Extract the (X, Y) coordinate from the center of the cell holding the provided text.  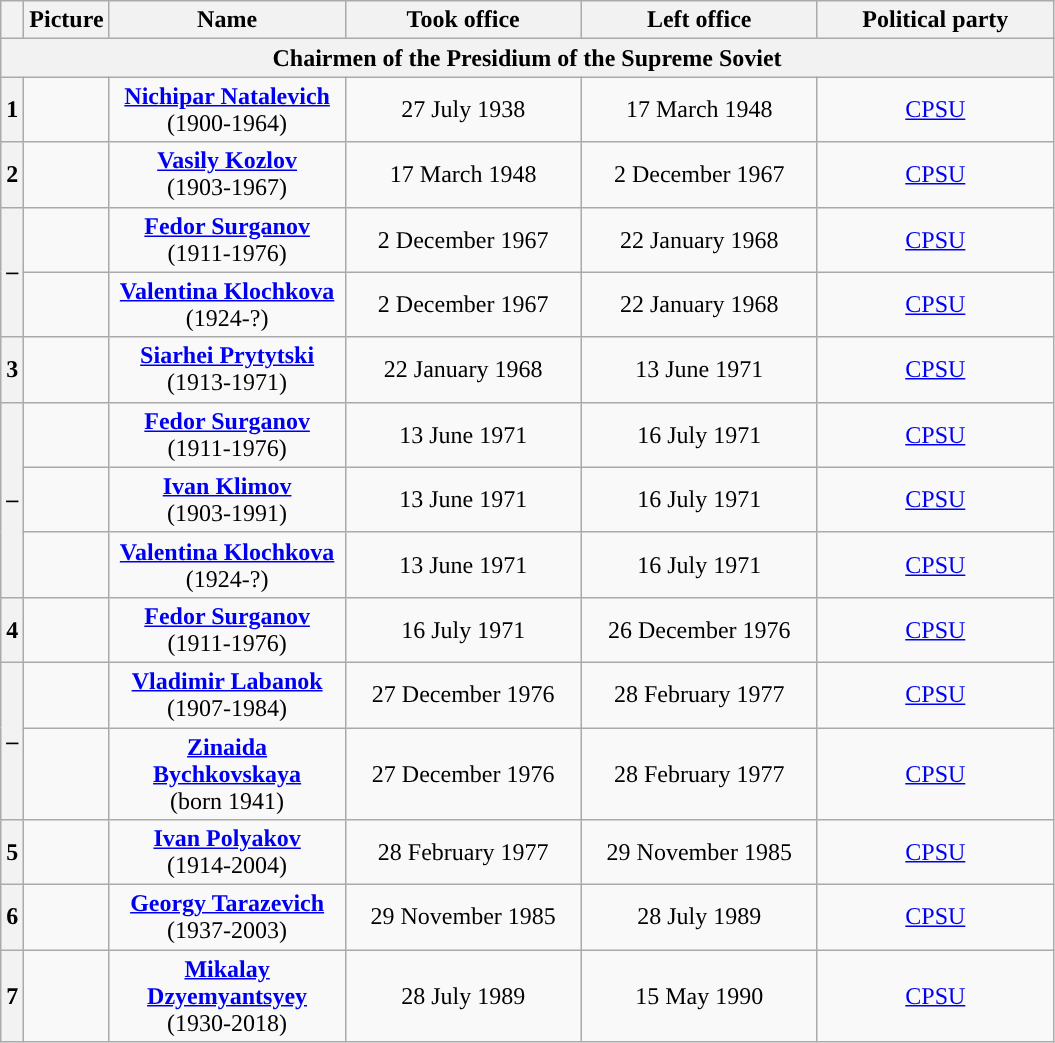
Took office (463, 20)
1 (12, 110)
Vladimir Labanok(1907-1984) (227, 694)
Name (227, 20)
3 (12, 370)
26 December 1976 (699, 630)
4 (12, 630)
Picture (66, 20)
Zinaida Bychkovskaya(born 1941) (227, 774)
Left office (699, 20)
Siarhei Prytytski(1913-1971) (227, 370)
7 (12, 996)
Vasily Kozlov(1903-1967) (227, 174)
Chairmen of the Presidium of the Supreme Soviet (528, 58)
Nichipar Natalevich(1900-1964) (227, 110)
Mikalay Dzyemyantsyey(1930-2018) (227, 996)
Ivan Polyakov(1914-2004) (227, 852)
27 July 1938 (463, 110)
Ivan Klimov(1903-1991) (227, 500)
2 (12, 174)
Georgy Tarazevich(1937-2003) (227, 918)
15 May 1990 (699, 996)
Political party (935, 20)
5 (12, 852)
6 (12, 918)
